Find where the given text appears and provide that cell's center as [x, y] coordinate. 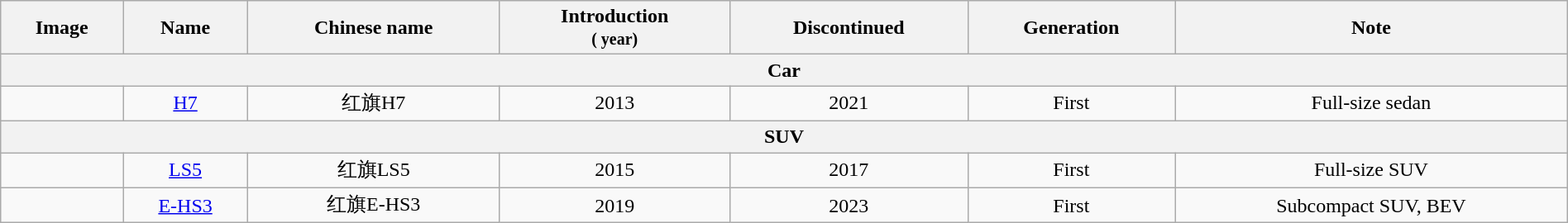
2015 [615, 170]
红旗E-HS3 [373, 205]
Discontinued [849, 28]
Chinese name [373, 28]
Full-size sedan [1371, 104]
红旗H7 [373, 104]
2023 [849, 205]
LS5 [185, 170]
SUV [784, 136]
Note [1371, 28]
H7 [185, 104]
Car [784, 70]
Image [62, 28]
2019 [615, 205]
2017 [849, 170]
Full-size SUV [1371, 170]
E-HS3 [185, 205]
红旗LS5 [373, 170]
Subcompact SUV, BEV [1371, 205]
2013 [615, 104]
2021 [849, 104]
Name [185, 28]
Generation [1072, 28]
Introduction( year) [615, 28]
